Extract the [x, y] coordinate from the center of the cell holding the provided text.  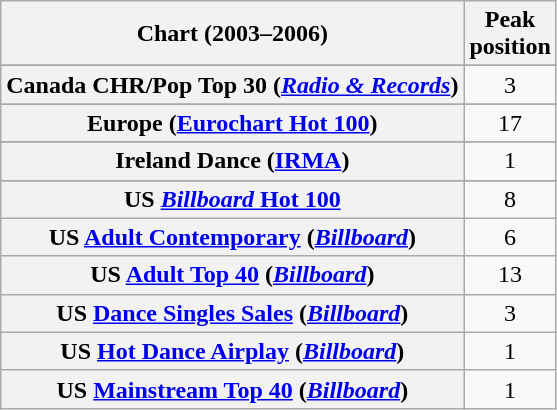
US Dance Singles Sales (Billboard) [232, 313]
Chart (2003–2006) [232, 34]
US Adult Contemporary (Billboard) [232, 237]
US Billboard Hot 100 [232, 199]
Peakposition [510, 34]
US Adult Top 40 (Billboard) [232, 275]
8 [510, 199]
17 [510, 123]
Europe (Eurochart Hot 100) [232, 123]
Canada CHR/Pop Top 30 (Radio & Records) [232, 85]
US Mainstream Top 40 (Billboard) [232, 389]
US Hot Dance Airplay (Billboard) [232, 351]
Ireland Dance (IRMA) [232, 161]
6 [510, 237]
13 [510, 275]
